For the text-containing cell, return its midpoint in [X, Y] coordinate format. 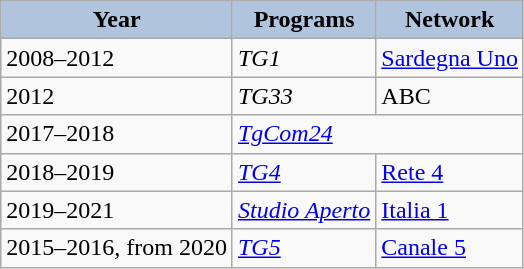
TG4 [304, 172]
Studio Aperto [304, 210]
Italia 1 [450, 210]
TG5 [304, 248]
Programs [304, 20]
ABC [450, 96]
TgCom24 [378, 134]
TG1 [304, 58]
Network [450, 20]
Rete 4 [450, 172]
Canale 5 [450, 248]
2017–2018 [117, 134]
2015–2016, from 2020 [117, 248]
2012 [117, 96]
2019–2021 [117, 210]
2018–2019 [117, 172]
TG33 [304, 96]
Year [117, 20]
Sardegna Uno [450, 58]
2008–2012 [117, 58]
